Return (X, Y) of the center of cell containing provided text 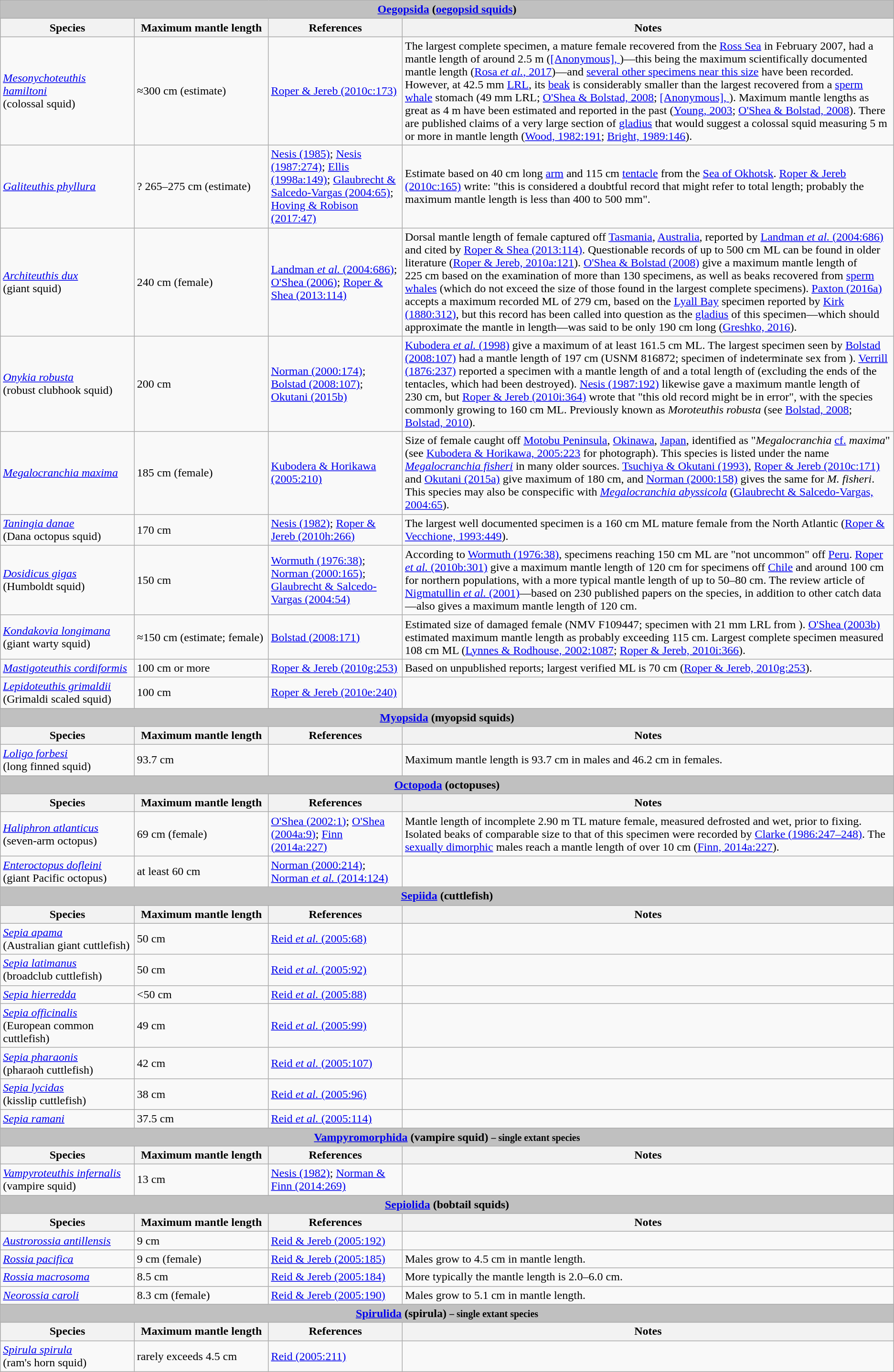
100 cm (202, 692)
37.5 cm (202, 1119)
200 cm (202, 384)
<50 cm (202, 994)
Kondakovia longimana(giant warty squid) (68, 637)
The largest well documented specimen is a 160 cm ML mature female from the North Atlantic (Roper & Vecchione, 1993:449). (648, 530)
Loligo forbesi(long finned squid) (68, 760)
49 cm (202, 1025)
Octopoda (octopuses) (447, 785)
Lepidoteuthis grimaldii(Grimaldi scaled squid) (68, 692)
Sepia latimanus(broadclub cuttlefish) (68, 970)
Males grow to 5.1 cm in mantle length. (648, 1295)
Dosidicus gigas(Humboldt squid) (68, 580)
240 cm (female) (202, 282)
at least 60 cm (202, 872)
Oegopsida (oegopsid squids) (447, 10)
More typically the mantle length is 2.0–6.0 cm. (648, 1277)
Wormuth (1976:38); Norman (2000:165); Glaubrecht & Salcedo-Vargas (2004:54) (335, 580)
Sepia pharaonis(pharaoh cuttlefish) (68, 1063)
≈300 cm (estimate) (202, 91)
Norman (2000:214); Norman et al. (2014:124) (335, 872)
Reid (2005:211) (335, 1356)
Myopsida (myopsid squids) (447, 718)
O'Shea (2002:1); O'Shea (2004a:9); Finn (2014a:227) (335, 834)
Sepia lycidas(kisslip cuttlefish) (68, 1094)
Reid et al. (2005:96) (335, 1094)
Sepiida (cuttlefish) (447, 896)
Reid & Jereb (2005:184) (335, 1277)
Onykia robusta(robust clubhook squid) (68, 384)
8.5 cm (202, 1277)
Based on unpublished reports; largest verified ML is 70 cm (Roper & Jereb, 2010g:253). (648, 668)
Sepia officinalis(European common cuttlefish) (68, 1025)
38 cm (202, 1094)
150 cm (202, 580)
Enteroctopus dofleini(giant Pacific octopus) (68, 872)
Galiteuthis phyllura (68, 186)
Sepia hierredda (68, 994)
Roper & Jereb (2010e:240) (335, 692)
Mastigoteuthis cordiformis (68, 668)
? 265–275 cm (estimate) (202, 186)
Reid et al. (2005:88) (335, 994)
Nesis (1982); Roper & Jereb (2010h:266) (335, 530)
Reid et al. (2005:114) (335, 1119)
Reid & Jereb (2005:190) (335, 1295)
9 cm (202, 1241)
Architeuthis dux(giant squid) (68, 282)
Spirulida (spirula) – single extant species (447, 1313)
Maximum mantle length is 93.7 cm in males and 46.2 cm in females. (648, 760)
Reid et al. (2005:99) (335, 1025)
Sepia apama(Australian giant cuttlefish) (68, 939)
rarely exceeds 4.5 cm (202, 1356)
100 cm or more (202, 668)
42 cm (202, 1063)
9 cm (female) (202, 1259)
Reid & Jereb (2005:192) (335, 1241)
Bolstad (2008:171) (335, 637)
Nesis (1985); Nesis (1987:274); Ellis (1998a:149); Glaubrecht & Salcedo-Vargas (2004:65); Hoving & Robison (2017:47) (335, 186)
Neorossia caroli (68, 1295)
Megalocranchia maxima (68, 473)
Vampyromorphida (vampire squid) – single extant species (447, 1137)
8.3 cm (female) (202, 1295)
Roper & Jereb (2010c:173) (335, 91)
Reid et al. (2005:68) (335, 939)
Rossia pacifica (68, 1259)
Landman et al. (2004:686); O'Shea (2006); Roper & Shea (2013:114) (335, 282)
Norman (2000:174); Bolstad (2008:107); Okutani (2015b) (335, 384)
Kubodera & Horikawa (2005:210) (335, 473)
Sepiolida (bobtail squids) (447, 1204)
Reid & Jereb (2005:185) (335, 1259)
93.7 cm (202, 760)
Vampyroteuthis infernalis(vampire squid) (68, 1180)
Reid et al. (2005:107) (335, 1063)
Males grow to 4.5 cm in mantle length. (648, 1259)
Rossia macrosoma (68, 1277)
Austrorossia antillensis (68, 1241)
Haliphron atlanticus(seven-arm octopus) (68, 834)
Reid et al. (2005:92) (335, 970)
Sepia ramani (68, 1119)
69 cm (female) (202, 834)
170 cm (202, 530)
Nesis (1982); Norman & Finn (2014:269) (335, 1180)
Spirula spirula(ram's horn squid) (68, 1356)
Roper & Jereb (2010g:253) (335, 668)
185 cm (female) (202, 473)
≈150 cm (estimate; female) (202, 637)
Mesonychoteuthis hamiltoni(colossal squid) (68, 91)
Taningia danae(Dana octopus squid) (68, 530)
13 cm (202, 1180)
